For the text-containing cell, return its midpoint in (x, y) coordinate format. 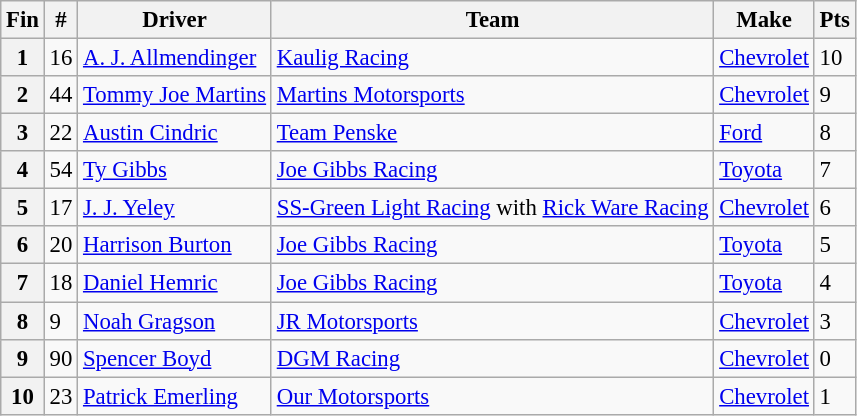
22 (60, 133)
Patrick Emerling (175, 396)
54 (60, 170)
16 (60, 58)
17 (60, 208)
23 (60, 396)
Driver (175, 20)
Team (492, 20)
20 (60, 245)
Martins Motorsports (492, 95)
Team Penske (492, 133)
Ty Gibbs (175, 170)
A. J. Allmendinger (175, 58)
18 (60, 283)
Kaulig Racing (492, 58)
Harrison Burton (175, 245)
2 (23, 95)
SS-Green Light Racing with Rick Ware Racing (492, 208)
J. J. Yeley (175, 208)
Make (764, 20)
DGM Racing (492, 358)
0 (834, 358)
Austin Cindric (175, 133)
# (60, 20)
JR Motorsports (492, 321)
Our Motorsports (492, 396)
Spencer Boyd (175, 358)
Fin (23, 20)
90 (60, 358)
Daniel Hemric (175, 283)
Ford (764, 133)
Noah Gragson (175, 321)
Pts (834, 20)
44 (60, 95)
Tommy Joe Martins (175, 95)
